Scan for the cell matching the given text and deliver its (X, Y) coordinate at center. 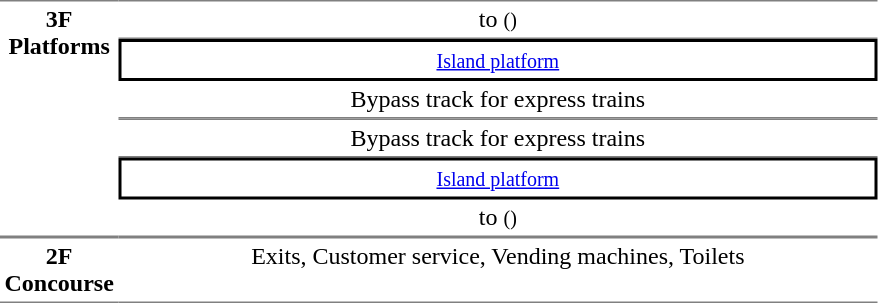
2FConcourse (59, 270)
3FPlatforms (59, 118)
Exits, Customer service, Vending machines, Toilets (498, 270)
